Pinpoint the cell where the given text exists, returning its (X, Y) midpoint coordinate. 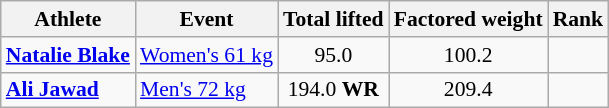
Event (206, 19)
95.0 (334, 55)
Rank (578, 19)
Women's 61 kg (206, 55)
Athlete (68, 19)
Natalie Blake (68, 55)
Factored weight (468, 19)
Men's 72 kg (206, 90)
209.4 (468, 90)
Total lifted (334, 19)
194.0 WR (334, 90)
100.2 (468, 55)
Ali Jawad (68, 90)
